Extract the [X, Y] coordinate from the center of the cell holding the provided text.  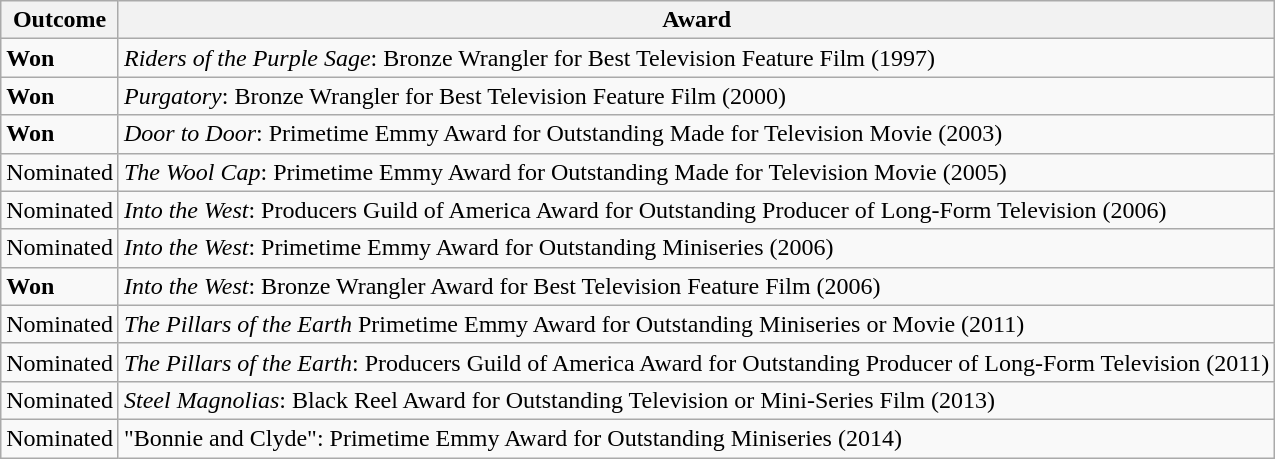
Riders of the Purple Sage: Bronze Wrangler for Best Television Feature Film (1997) [696, 58]
Outcome [60, 20]
Purgatory: Bronze Wrangler for Best Television Feature Film (2000) [696, 96]
The Pillars of the Earth: Producers Guild of America Award for Outstanding Producer of Long-Form Television (2011) [696, 362]
Into the West: Bronze Wrangler Award for Best Television Feature Film (2006) [696, 286]
The Pillars of the Earth Primetime Emmy Award for Outstanding Miniseries or Movie (2011) [696, 324]
Into the West: Producers Guild of America Award for Outstanding Producer of Long-Form Television (2006) [696, 210]
Into the West: Primetime Emmy Award for Outstanding Miniseries (2006) [696, 248]
The Wool Cap: Primetime Emmy Award for Outstanding Made for Television Movie (2005) [696, 172]
Steel Magnolias: Black Reel Award for Outstanding Television or Mini-Series Film (2013) [696, 400]
Award [696, 20]
"Bonnie and Clyde": Primetime Emmy Award for Outstanding Miniseries (2014) [696, 438]
Door to Door: Primetime Emmy Award for Outstanding Made for Television Movie (2003) [696, 134]
